Search for the cell housing the specified text and yield its (X, Y) center coordinate. 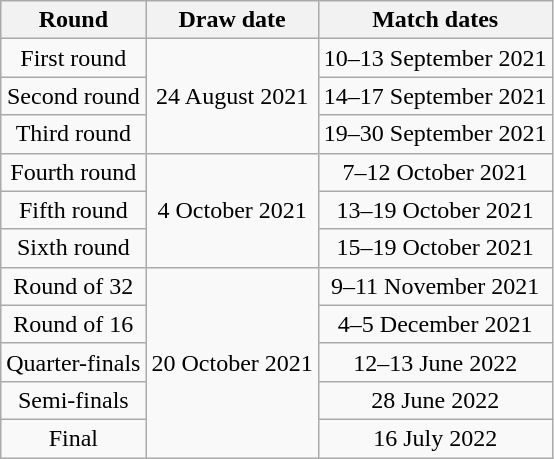
13–19 October 2021 (435, 210)
14–17 September 2021 (435, 96)
Sixth round (74, 248)
4–5 December 2021 (435, 324)
Fourth round (74, 172)
19–30 September 2021 (435, 134)
Final (74, 438)
Round of 32 (74, 286)
24 August 2021 (232, 96)
20 October 2021 (232, 362)
Second round (74, 96)
16 July 2022 (435, 438)
10–13 September 2021 (435, 58)
12–13 June 2022 (435, 362)
9–11 November 2021 (435, 286)
28 June 2022 (435, 400)
15–19 October 2021 (435, 248)
4 October 2021 (232, 210)
Round (74, 20)
Draw date (232, 20)
Quarter-finals (74, 362)
Fifth round (74, 210)
7–12 October 2021 (435, 172)
Match dates (435, 20)
First round (74, 58)
Round of 16 (74, 324)
Semi-finals (74, 400)
Third round (74, 134)
